Identify which cell holds the provided text, then report its (X, Y) central coordinate. 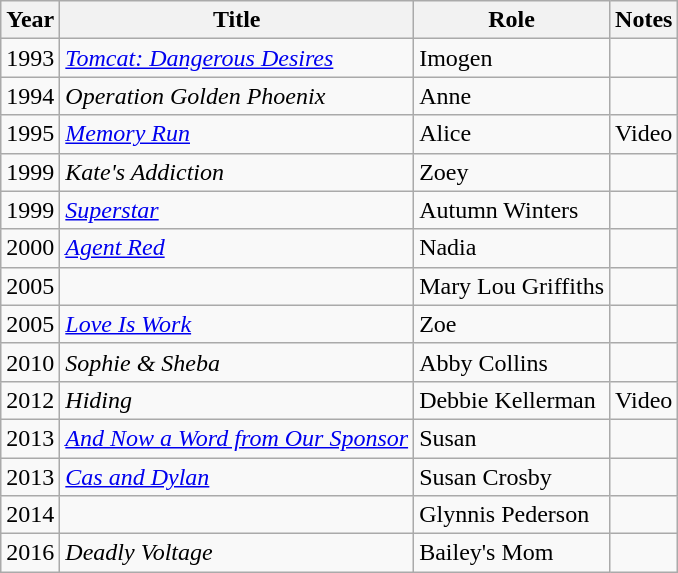
1993 (30, 58)
Hiding (237, 400)
Sophie & Sheba (237, 362)
Susan Crosby (512, 477)
2014 (30, 515)
Tomcat: Dangerous Desires (237, 58)
2000 (30, 248)
Imogen (512, 58)
2012 (30, 400)
Memory Run (237, 134)
Susan (512, 438)
Operation Golden Phoenix (237, 96)
1995 (30, 134)
Agent Red (237, 248)
Zoey (512, 172)
Kate's Addiction (237, 172)
Deadly Voltage (237, 553)
Anne (512, 96)
Year (30, 20)
Role (512, 20)
Zoe (512, 324)
2010 (30, 362)
Debbie Kellerman (512, 400)
Glynnis Pederson (512, 515)
Abby Collins (512, 362)
Cas and Dylan (237, 477)
Love Is Work (237, 324)
1994 (30, 96)
Title (237, 20)
2016 (30, 553)
Bailey's Mom (512, 553)
And Now a Word from Our Sponsor (237, 438)
Superstar (237, 210)
Autumn Winters (512, 210)
Nadia (512, 248)
Alice (512, 134)
Mary Lou Griffiths (512, 286)
Notes (644, 20)
